Detect which cell encompasses the target text, then output its (x, y) center coordinate. 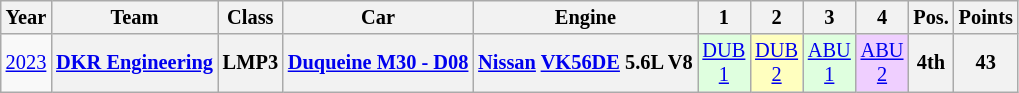
Year (26, 17)
LMP3 (250, 63)
ABU2 (882, 63)
Engine (585, 17)
Nissan VK56DE 5.6L V8 (585, 63)
Pos. (930, 17)
DKR Engineering (134, 63)
4 (882, 17)
3 (830, 17)
Duqueine M30 - D08 (378, 63)
DUB1 (724, 63)
Team (134, 17)
4th (930, 63)
43 (986, 63)
2023 (26, 63)
Car (378, 17)
ABU1 (830, 63)
DUB2 (776, 63)
1 (724, 17)
Points (986, 17)
Class (250, 17)
2 (776, 17)
